Provide the (x, y) coordinate of the cell's center where the given text is located.  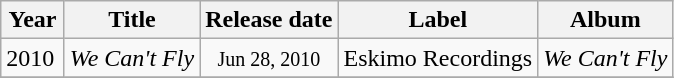
Title (132, 20)
2010 (33, 58)
Release date (269, 20)
Album (606, 20)
Label (438, 20)
Year (33, 20)
Jun 28, 2010 (269, 58)
Eskimo Recordings (438, 58)
